Output the [X, Y] coordinate of the center of the cell containing the given text.  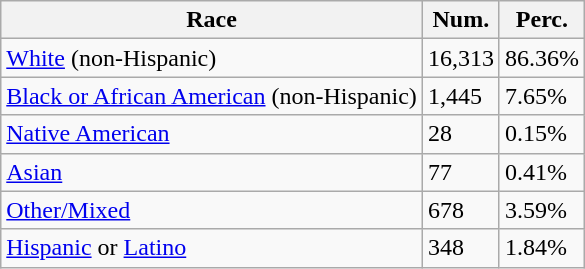
0.41% [542, 172]
1.84% [542, 248]
77 [460, 172]
0.15% [542, 134]
28 [460, 134]
Other/Mixed [212, 210]
86.36% [542, 58]
3.59% [542, 210]
Hispanic or Latino [212, 248]
348 [460, 248]
Black or African American (non-Hispanic) [212, 96]
Asian [212, 172]
White (non-Hispanic) [212, 58]
Race [212, 20]
Native American [212, 134]
Perc. [542, 20]
16,313 [460, 58]
678 [460, 210]
Num. [460, 20]
1,445 [460, 96]
7.65% [542, 96]
